Return [X, Y] of the center of cell containing provided text 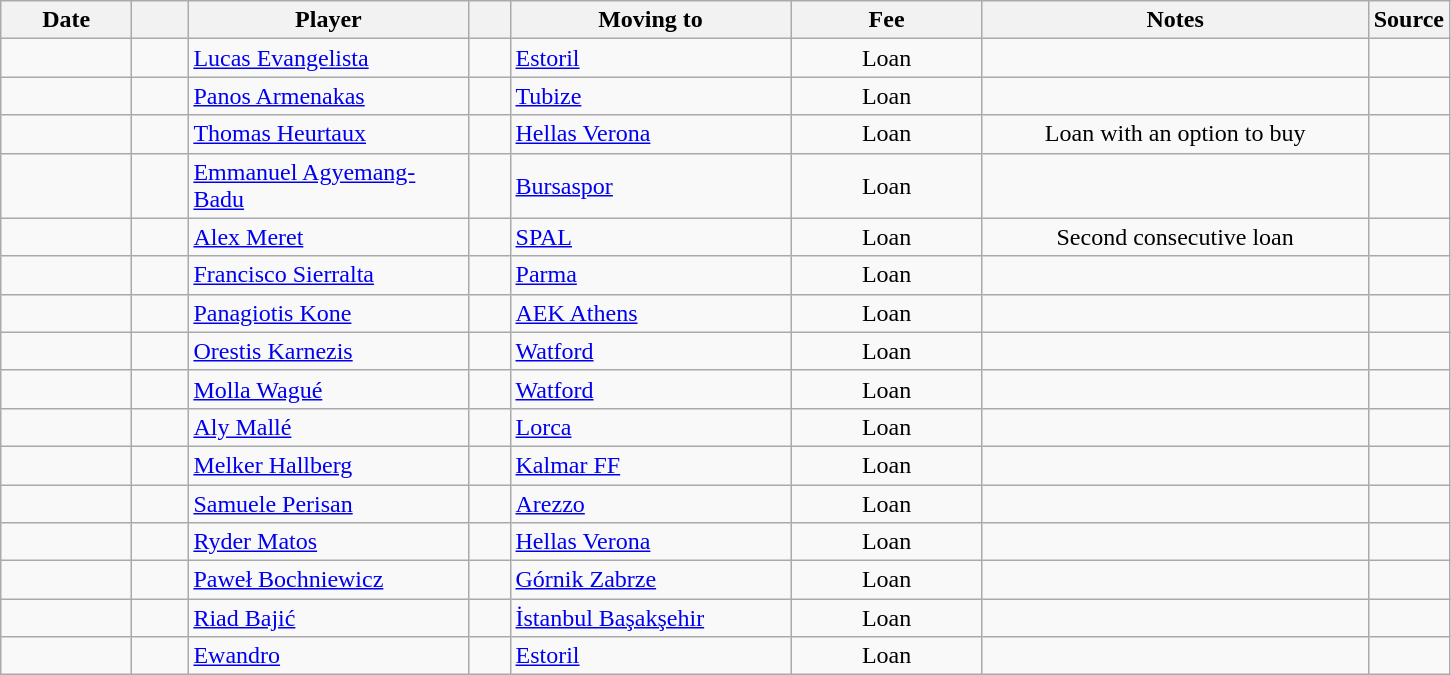
Melker Hallberg [328, 465]
İstanbul Başakşehir [650, 618]
Francisco Sierralta [328, 275]
Molla Wagué [328, 389]
Notes [1175, 20]
Lorca [650, 427]
Kalmar FF [650, 465]
Tubize [650, 96]
Bursaspor [650, 186]
Second consecutive loan [1175, 237]
Date [66, 20]
Ryder Matos [328, 542]
Aly Mallé [328, 427]
Loan with an option to buy [1175, 134]
Fee [886, 20]
Moving to [650, 20]
Source [1408, 20]
Emmanuel Agyemang-Badu [328, 186]
Górnik Zabrze [650, 580]
SPAL [650, 237]
Alex Meret [328, 237]
AEK Athens [650, 313]
Orestis Karnezis [328, 351]
Player [328, 20]
Arezzo [650, 503]
Ewandro [328, 656]
Thomas Heurtaux [328, 134]
Riad Bajić [328, 618]
Paweł Bochniewicz [328, 580]
Lucas Evangelista [328, 58]
Panos Armenakas [328, 96]
Samuele Perisan [328, 503]
Parma [650, 275]
Panagiotis Kone [328, 313]
